Detect which cell encompasses the target text, then output its [x, y] center coordinate. 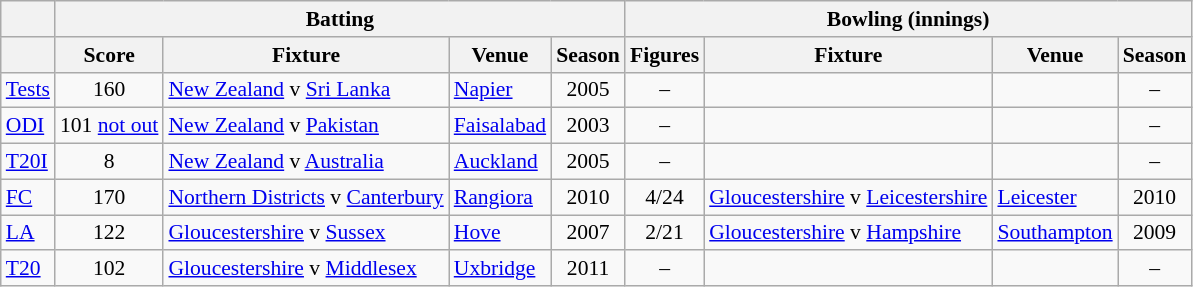
2/21 [664, 233]
Gloucestershire v Hampshire [848, 233]
Gloucestershire v Sussex [306, 233]
Northern Districts v Canterbury [306, 197]
2011 [588, 269]
FC [28, 197]
170 [109, 197]
New Zealand v Sri Lanka [306, 90]
2003 [588, 126]
Rangiora [500, 197]
Uxbridge [500, 269]
Tests [28, 90]
T20 [28, 269]
101 not out [109, 126]
4/24 [664, 197]
Bowling (innings) [908, 19]
Leicester [1054, 197]
Figures [664, 55]
2009 [1155, 233]
Southampton [1054, 233]
160 [109, 90]
8 [109, 162]
Faisalabad [500, 126]
2007 [588, 233]
LA [28, 233]
Gloucestershire v Middlesex [306, 269]
Batting [340, 19]
Gloucestershire v Leicestershire [848, 197]
102 [109, 269]
Hove [500, 233]
New Zealand v Australia [306, 162]
Auckland [500, 162]
Score [109, 55]
Napier [500, 90]
ODI [28, 126]
New Zealand v Pakistan [306, 126]
122 [109, 233]
T20I [28, 162]
